Find where the given text appears and provide that cell's center as [X, Y] coordinate. 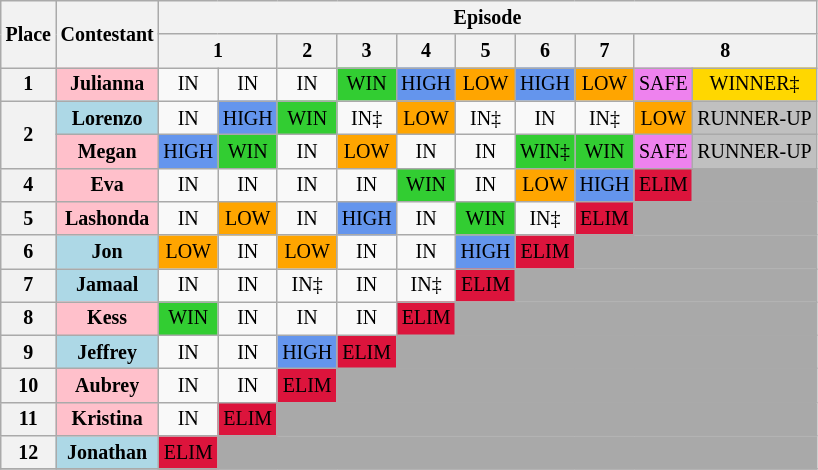
Megan [108, 152]
Contestant [108, 34]
12 [28, 452]
Julianna [108, 84]
Episode [488, 18]
Lashonda [108, 218]
WINNER‡ [755, 84]
Eva [108, 184]
Jamaal [108, 286]
3 [366, 52]
9 [28, 352]
Kristina [108, 420]
Place [28, 34]
Kess [108, 318]
Lorenzo [108, 118]
Jon [108, 252]
11 [28, 420]
Jeffrey [108, 352]
10 [28, 386]
Jonathan [108, 452]
Aubrey [108, 386]
WIN‡ [544, 152]
